Pinpoint the cell where the given text exists, returning its (X, Y) midpoint coordinate. 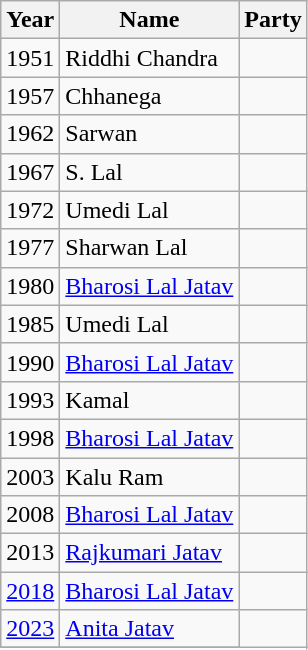
Anita Jatav (150, 629)
2008 (30, 515)
Year (30, 20)
1985 (30, 324)
1962 (30, 134)
1967 (30, 172)
2018 (30, 591)
1993 (30, 400)
2013 (30, 553)
1977 (30, 248)
1957 (30, 96)
Rajkumari Jatav (150, 553)
1990 (30, 362)
1972 (30, 210)
S. Lal (150, 172)
1980 (30, 286)
Party (273, 20)
2023 (30, 629)
Kamal (150, 400)
Riddhi Chandra (150, 58)
Sarwan (150, 134)
Kalu Ram (150, 477)
2003 (30, 477)
1998 (30, 438)
Chhanega (150, 96)
1951 (30, 58)
Sharwan Lal (150, 248)
Name (150, 20)
